Locate the cell with the specified text and output its [X, Y] center coordinate. 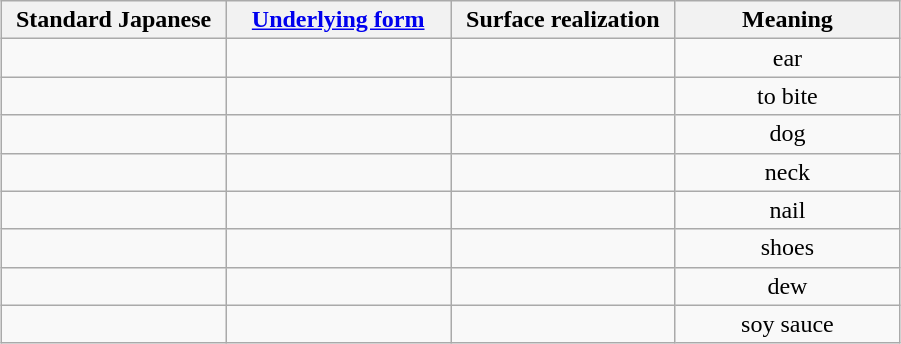
Underlying form [338, 20]
Surface realization [562, 20]
shoes [788, 248]
dog [788, 134]
dew [788, 286]
soy sauce [788, 324]
neck [788, 172]
to bite [788, 96]
nail [788, 210]
Standard Japanese [114, 20]
Meaning [788, 20]
ear [788, 58]
